Extract the (x, y) coordinate from the center of the cell holding the provided text.  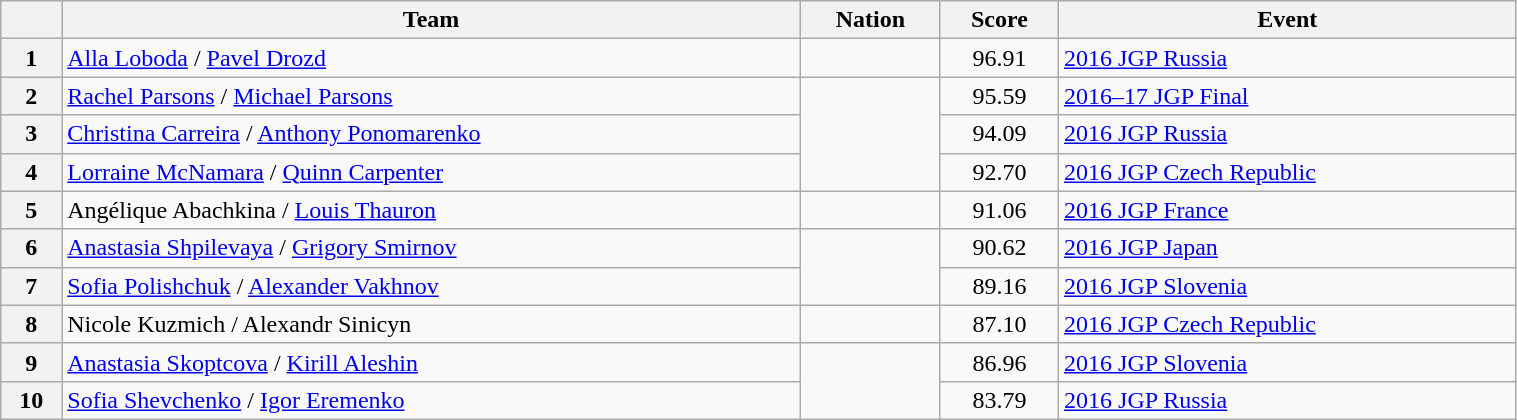
Nicole Kuzmich / Alexandr Sinicyn (432, 324)
2016 JGP France (1288, 210)
Angélique Abachkina / Louis Thauron (432, 210)
Anastasia Shpilevaya / Grigory Smirnov (432, 248)
Event (1288, 20)
Alla Loboda / Pavel Drozd (432, 58)
92.70 (999, 172)
7 (32, 286)
Christina Carreira / Anthony Ponomarenko (432, 134)
3 (32, 134)
1 (32, 58)
89.16 (999, 286)
Team (432, 20)
91.06 (999, 210)
95.59 (999, 96)
6 (32, 248)
83.79 (999, 400)
Nation (870, 20)
5 (32, 210)
9 (32, 362)
Rachel Parsons / Michael Parsons (432, 96)
Sofia Shevchenko / Igor Eremenko (432, 400)
90.62 (999, 248)
Score (999, 20)
8 (32, 324)
2016 JGP Japan (1288, 248)
Sofia Polishchuk / Alexander Vakhnov (432, 286)
10 (32, 400)
94.09 (999, 134)
87.10 (999, 324)
4 (32, 172)
86.96 (999, 362)
96.91 (999, 58)
2 (32, 96)
Lorraine McNamara / Quinn Carpenter (432, 172)
2016–17 JGP Final (1288, 96)
Anastasia Skoptcova / Kirill Aleshin (432, 362)
